Locate the cell with the specified text and output its [x, y] center coordinate. 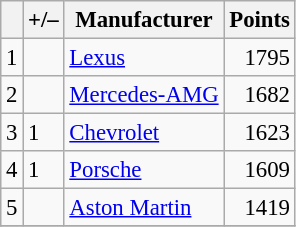
1682 [260, 95]
Points [260, 20]
Mercedes-AMG [144, 95]
Manufacturer [144, 20]
3 [12, 133]
+/– [44, 20]
4 [12, 170]
Chevrolet [144, 133]
Porsche [144, 170]
Aston Martin [144, 208]
1795 [260, 58]
2 [12, 95]
Lexus [144, 58]
5 [12, 208]
1609 [260, 170]
1419 [260, 208]
1623 [260, 133]
